Extract the [x, y] coordinate from the center of the cell holding the provided text.  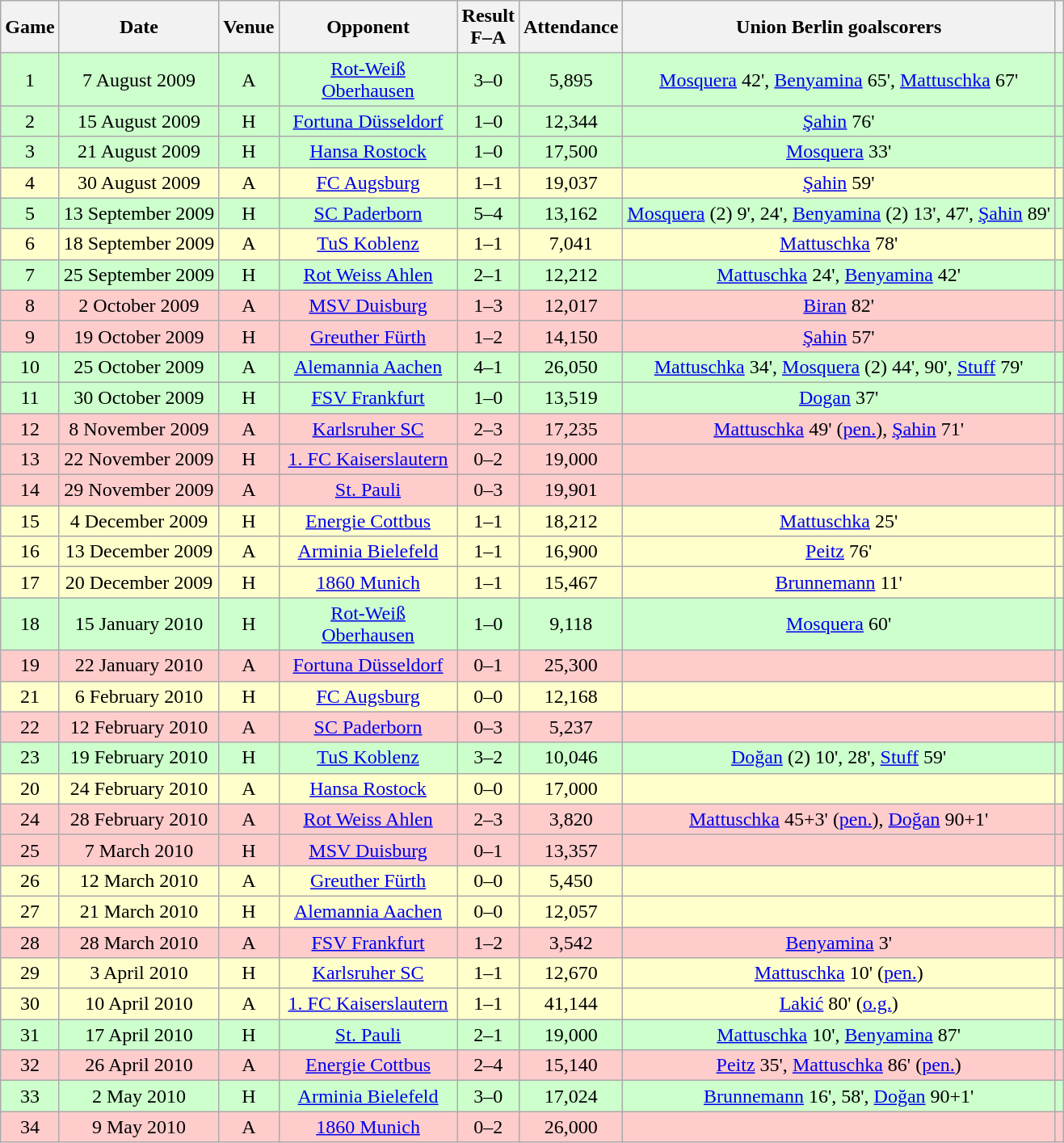
3,820 [570, 819]
Doğan (2) 10', 28', Stuff 59' [839, 758]
10 April 2010 [139, 1004]
Mattuschka 10', Benyamina 87' [839, 1035]
10,046 [570, 758]
28 March 2010 [139, 943]
19 October 2009 [139, 336]
Peitz 76' [839, 552]
25 September 2009 [139, 275]
Union Berlin goalscorers [839, 27]
15,467 [570, 582]
7,041 [570, 244]
Date [139, 27]
22 November 2009 [139, 460]
9 May 2010 [139, 1127]
15 January 2010 [139, 624]
6 February 2010 [139, 696]
3 April 2010 [139, 973]
12 [30, 429]
17,024 [570, 1096]
13,357 [570, 850]
19 [30, 666]
12,168 [570, 696]
14,150 [570, 336]
Mosquera 33' [839, 152]
5,450 [570, 880]
26,000 [570, 1127]
33 [30, 1096]
7 March 2010 [139, 850]
16,900 [570, 552]
28 [30, 943]
34 [30, 1127]
19,037 [570, 183]
29 November 2009 [139, 490]
17,235 [570, 429]
24 February 2010 [139, 788]
Mattuschka 78' [839, 244]
Mosquera (2) 9', 24', Benyamina (2) 13', 47', Şahin 89' [839, 213]
21 August 2009 [139, 152]
8 [30, 305]
5–4 [488, 213]
Brunnemann 11' [839, 582]
19 February 2010 [139, 758]
5,895 [570, 79]
Game [30, 27]
6 [30, 244]
2 October 2009 [139, 305]
Mattuschka 45+3' (pen.), Doğan 90+1' [839, 819]
10 [30, 367]
11 [30, 397]
Peitz 35', Mattuschka 86' (pen.) [839, 1065]
4 December 2009 [139, 521]
17,000 [570, 788]
Mattuschka 10' (pen.) [839, 973]
13 September 2009 [139, 213]
Benyamina 3' [839, 943]
2 May 2010 [139, 1096]
25 October 2009 [139, 367]
12,212 [570, 275]
20 December 2009 [139, 582]
17 April 2010 [139, 1035]
24 [30, 819]
22 [30, 727]
12 March 2010 [139, 880]
ResultF–A [488, 27]
5 [30, 213]
Biran 82' [839, 305]
Attendance [570, 27]
Mattuschka 49' (pen.), Şahin 71' [839, 429]
3 [30, 152]
Şahin 76' [839, 121]
Mosquera 60' [839, 624]
26,050 [570, 367]
Opponent [368, 27]
13 [30, 460]
4 [30, 183]
13,519 [570, 397]
Mosquera 42', Benyamina 65', Mattuschka 67' [839, 79]
27 [30, 911]
25 [30, 850]
29 [30, 973]
14 [30, 490]
28 February 2010 [139, 819]
13,162 [570, 213]
30 [30, 1004]
Şahin 59' [839, 183]
31 [30, 1035]
3,542 [570, 943]
17 [30, 582]
Mattuschka 25' [839, 521]
13 December 2009 [139, 552]
Brunnemann 16', 58', Doğan 90+1' [839, 1096]
Lakić 80' (o.g.) [839, 1004]
2–4 [488, 1065]
1–3 [488, 305]
12,670 [570, 973]
30 August 2009 [139, 183]
4–1 [488, 367]
Şahin 57' [839, 336]
8 November 2009 [139, 429]
41,144 [570, 1004]
Mattuschka 24', Benyamina 42' [839, 275]
15 August 2009 [139, 121]
32 [30, 1065]
Dogan 37' [839, 397]
1 [30, 79]
30 October 2009 [139, 397]
9,118 [570, 624]
22 January 2010 [139, 666]
19,901 [570, 490]
18,212 [570, 521]
26 [30, 880]
18 September 2009 [139, 244]
15,140 [570, 1065]
17,500 [570, 152]
20 [30, 788]
12,017 [570, 305]
9 [30, 336]
12,057 [570, 911]
12,344 [570, 121]
16 [30, 552]
12 February 2010 [139, 727]
Venue [249, 27]
5,237 [570, 727]
23 [30, 758]
Mattuschka 34', Mosquera (2) 44', 90', Stuff 79' [839, 367]
21 [30, 696]
26 April 2010 [139, 1065]
15 [30, 521]
18 [30, 624]
7 August 2009 [139, 79]
2 [30, 121]
25,300 [570, 666]
3–2 [488, 758]
7 [30, 275]
21 March 2010 [139, 911]
